Return [x, y] of the center of cell containing provided text 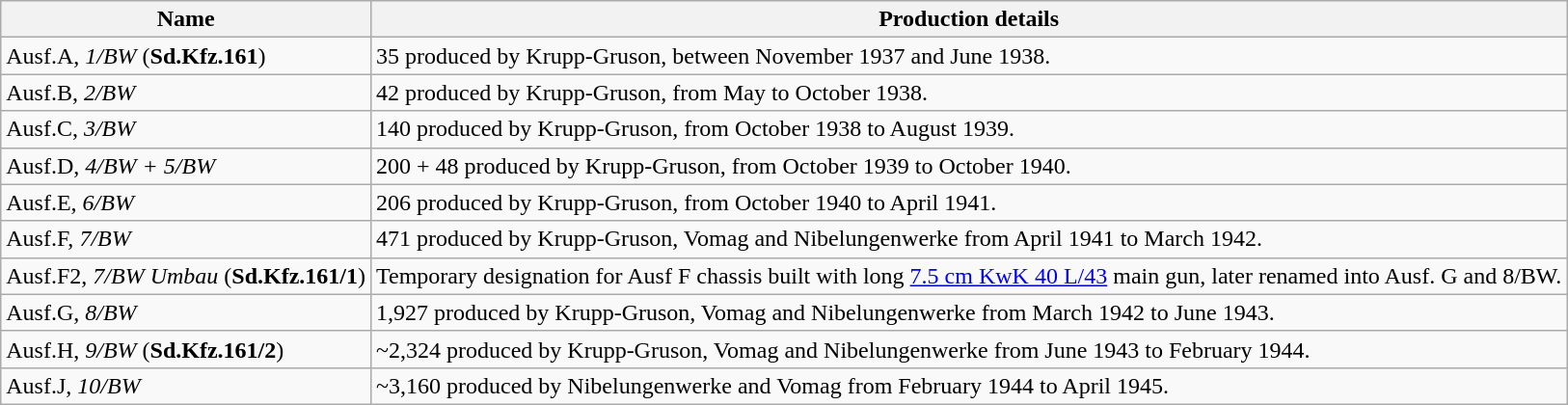
Name [186, 19]
Ausf.F, 7/BW [186, 239]
Ausf.C, 3/BW [186, 129]
206 produced by Krupp-Gruson, from October 1940 to April 1941. [968, 202]
Production details [968, 19]
Ausf.H, 9/BW (Sd.Kfz.161/2) [186, 349]
Ausf.D, 4/BW + 5/BW [186, 166]
140 produced by Krupp-Gruson, from October 1938 to August 1939. [968, 129]
Ausf.B, 2/BW [186, 93]
471 produced by Krupp-Gruson, Vomag and Nibelungenwerke from April 1941 to March 1942. [968, 239]
~3,160 produced by Nibelungenwerke and Vomag from February 1944 to April 1945. [968, 386]
Ausf.J, 10/BW [186, 386]
42 produced by Krupp-Gruson, from May to October 1938. [968, 93]
Ausf.G, 8/BW [186, 312]
Ausf.E, 6/BW [186, 202]
200 + 48 produced by Krupp-Gruson, from October 1939 to October 1940. [968, 166]
~2,324 produced by Krupp-Gruson, Vomag and Nibelungenwerke from June 1943 to February 1944. [968, 349]
1,927 produced by Krupp-Gruson, Vomag and Nibelungenwerke from March 1942 to June 1943. [968, 312]
Ausf.A, 1/BW (Sd.Kfz.161) [186, 56]
35 produced by Krupp-Gruson, between November 1937 and June 1938. [968, 56]
Ausf.F2, 7/BW Umbau (Sd.Kfz.161/1) [186, 276]
Temporary designation for Ausf F chassis built with long 7.5 cm KwK 40 L/43 main gun, later renamed into Ausf. G and 8/BW. [968, 276]
